Extract the [x, y] coordinate from the center of the cell holding the provided text.  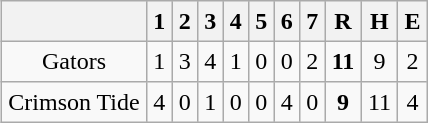
R [343, 21]
E [413, 21]
6 [287, 21]
Gators [74, 61]
7 [312, 21]
H [380, 21]
5 [261, 21]
Crimson Tide [74, 102]
